Locate the cell with the specified text and output its [X, Y] center coordinate. 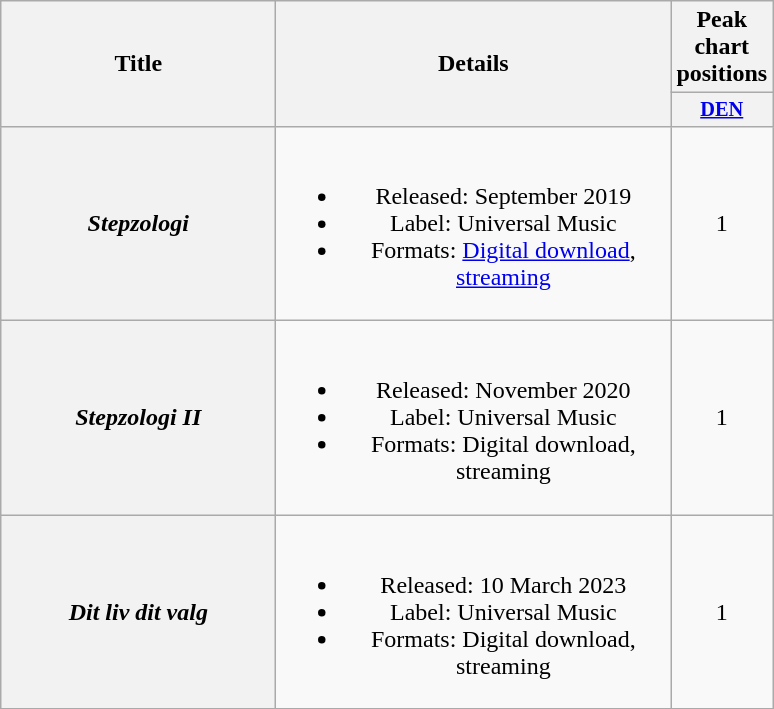
Title [138, 64]
Released: 10 March 2023Label: Universal MusicFormats: Digital download, streaming [474, 612]
Details [474, 64]
Stepzologi II [138, 418]
Released: September 2019Label: Universal MusicFormats: Digital download, streaming [474, 223]
Dit liv dit valg [138, 612]
Stepzologi [138, 223]
Released: November 2020Label: Universal MusicFormats: Digital download, streaming [474, 418]
Peak chart positions [722, 47]
DEN [722, 110]
